For the text-containing cell, return its midpoint in (X, Y) coordinate format. 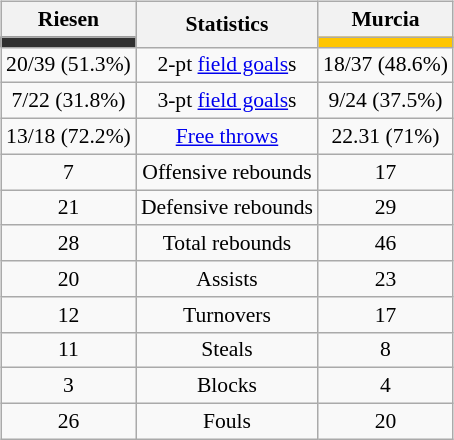
26 (68, 421)
3 (68, 386)
3-pt field goalss (227, 101)
Assists (227, 279)
Statistics (227, 24)
Offensive rebounds (227, 172)
Fouls (227, 421)
13/18 (72.2%) (68, 136)
12 (68, 314)
7 (68, 172)
Murcia (386, 19)
Total rebounds (227, 243)
Turnovers (227, 314)
Riesen (68, 19)
9/24 (37.5%) (386, 101)
4 (386, 386)
28 (68, 243)
21 (68, 208)
22.31 (71%) (386, 136)
46 (386, 243)
20/39 (51.3%) (68, 65)
7/22 (31.8%) (68, 101)
Blocks (227, 386)
Steals (227, 350)
23 (386, 279)
8 (386, 350)
Defensive rebounds (227, 208)
29 (386, 208)
Free throws (227, 136)
18/37 (48.6%) (386, 65)
11 (68, 350)
2-pt field goalss (227, 65)
